Extract the (x, y) coordinate from the center of the cell holding the provided text.  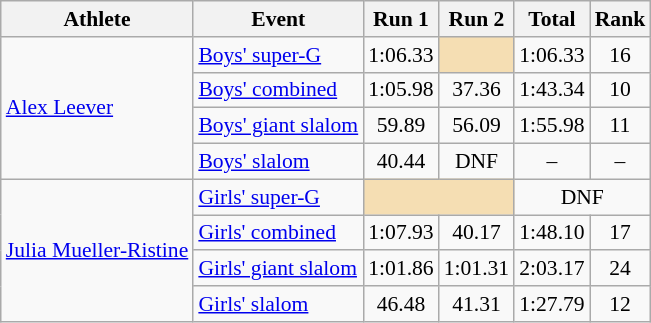
Boys' giant slalom (278, 126)
56.09 (476, 126)
1:01.86 (400, 269)
12 (620, 304)
Julia Mueller-Ristine (98, 250)
40.17 (476, 233)
17 (620, 233)
41.31 (476, 304)
Boys' slalom (278, 162)
Girls' giant slalom (278, 269)
1:01.31 (476, 269)
1:43.34 (552, 90)
Alex Leever (98, 108)
Rank (620, 19)
59.89 (400, 126)
1:05.98 (400, 90)
2:03.17 (552, 269)
Total (552, 19)
24 (620, 269)
10 (620, 90)
1:48.10 (552, 233)
Run 1 (400, 19)
Boys' super-G (278, 55)
16 (620, 55)
Run 2 (476, 19)
Event (278, 19)
Girls' slalom (278, 304)
Athlete (98, 19)
Boys' combined (278, 90)
1:27.79 (552, 304)
1:55.98 (552, 126)
11 (620, 126)
1:07.93 (400, 233)
46.48 (400, 304)
Girls' super-G (278, 197)
40.44 (400, 162)
Girls' combined (278, 233)
37.36 (476, 90)
